Locate the cell with the specified text and output its (x, y) center coordinate. 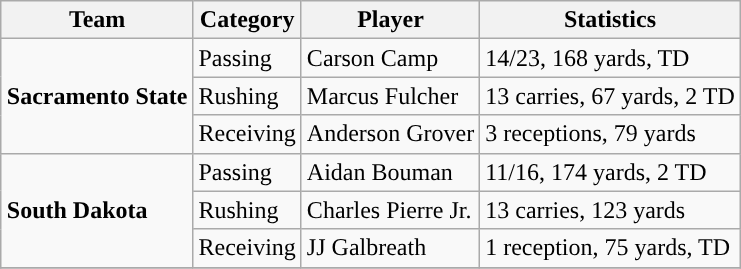
Player (390, 20)
Team (97, 20)
14/23, 168 yards, TD (610, 58)
Category (247, 20)
13 carries, 123 yards (610, 210)
South Dakota (97, 210)
Statistics (610, 20)
Charles Pierre Jr. (390, 210)
1 reception, 75 yards, TD (610, 248)
Carson Camp (390, 58)
Anderson Grover (390, 134)
Aidan Bouman (390, 172)
3 receptions, 79 yards (610, 134)
11/16, 174 yards, 2 TD (610, 172)
Sacramento State (97, 96)
13 carries, 67 yards, 2 TD (610, 96)
Marcus Fulcher (390, 96)
JJ Galbreath (390, 248)
